Return (X, Y) of the center of cell containing provided text 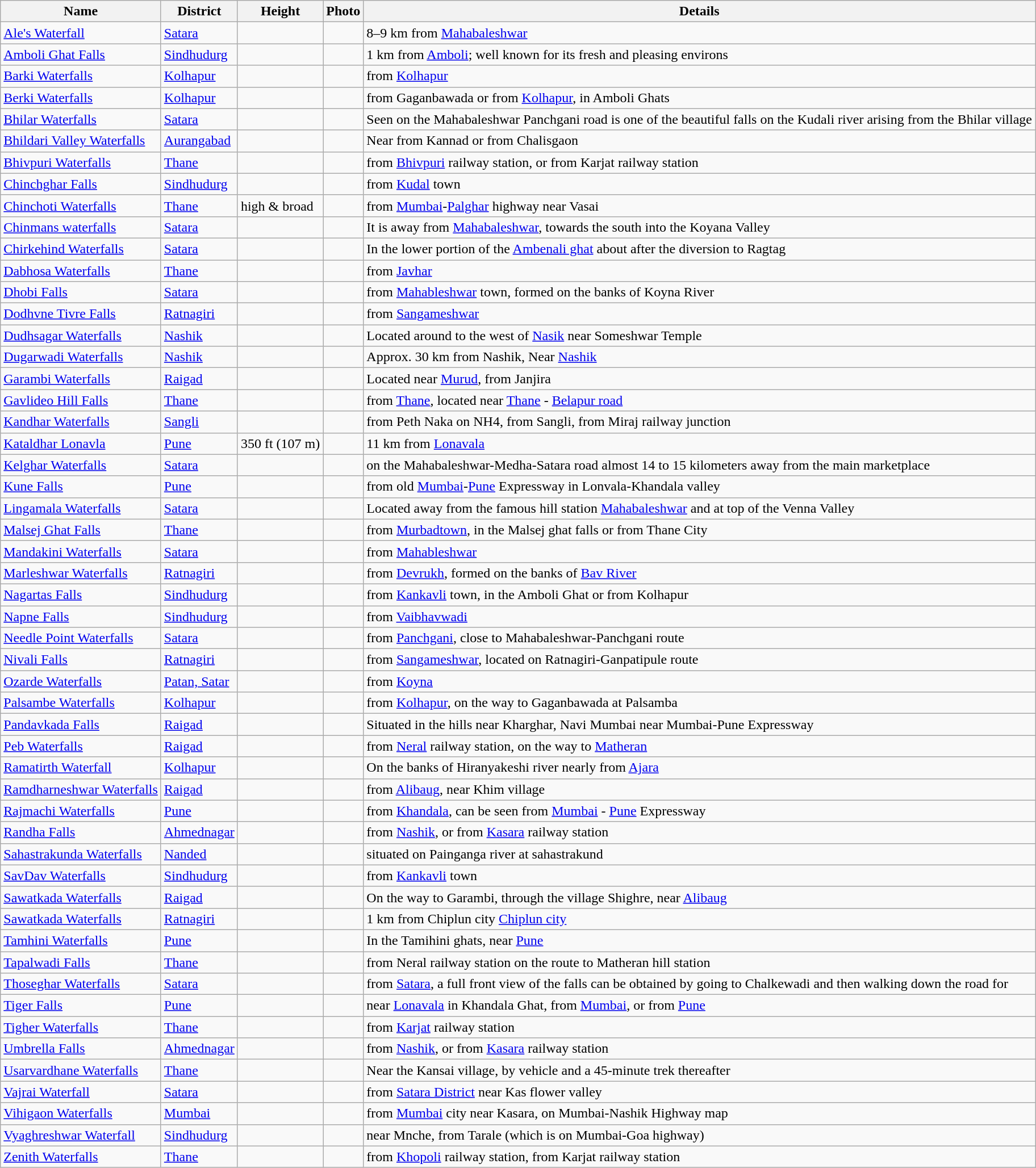
Nanded (199, 854)
from Javhar (700, 271)
Zenith Waterfalls (81, 1157)
Located around to the west of Nasik near Someshwar Temple (700, 336)
11 km from Lonavala (700, 443)
Tiger Falls (81, 1006)
Aurangabad (199, 141)
Located near Murud, from Janjira (700, 379)
Kataldhar Lonavla (81, 443)
Lingamala Waterfalls (81, 508)
from Mumbai city near Kasara, on Mumbai-Nashik Highway map (700, 1113)
Dodhvne Tivre Falls (81, 314)
Mandakini Waterfalls (81, 551)
350 ft (107 m) (280, 443)
SavDav Waterfalls (81, 876)
Dhobi Falls (81, 292)
Napne Falls (81, 616)
1 km from Amboli; well known for its fresh and pleasing environs (700, 55)
from Satara, a full front view of the falls can be obtained by going to Chalkewadi and then walking down the road for (700, 984)
Details (700, 11)
In the Tamihini ghats, near Pune (700, 940)
Nivali Falls (81, 660)
1 km from Chiplun city Chiplun city (700, 919)
from Koyna (700, 681)
Pandavkada Falls (81, 725)
near Lonavala in Khandala Ghat, from Mumbai, or from Pune (700, 1006)
Randha Falls (81, 832)
from Kolhapur (700, 76)
Barki Waterfalls (81, 76)
from Neral railway station on the route to Matheran hill station (700, 962)
Photo (343, 11)
from Murbadtown, in the Malsej ghat falls or from Thane City (700, 530)
Bhivpuri Waterfalls (81, 162)
from Satara District near Kas flower valley (700, 1092)
Nagartas Falls (81, 595)
Chinchghar Falls (81, 184)
In the lower portion of the Ambenali ghat about after the diversion to Ragtag (700, 249)
On the way to Garambi, through the village Shighre, near Alibaug (700, 897)
Peb Waterfalls (81, 746)
Patan, Satar (199, 681)
from old Mumbai-Pune Expressway in Lonvala-Khandala valley (700, 487)
Berki Waterfalls (81, 98)
It is away from Mahabaleshwar, towards the south into the Koyana Valley (700, 227)
from Bhivpuri railway station, or from Karjat railway station (700, 162)
from Thane, located near Thane - Belapur road (700, 400)
Tigher Waterfalls (81, 1027)
Near the Kansai village, by vehicle and a 45-minute trek thereafter (700, 1070)
Marleshwar Waterfalls (81, 573)
Sangli (199, 422)
8–9 km from Mahabaleshwar (700, 33)
from Sangameshwar (700, 314)
from Panchgani, close to Mahabaleshwar-Panchgani route (700, 638)
from Kudal town (700, 184)
Tamhini Waterfalls (81, 940)
Malsej Ghat Falls (81, 530)
Needle Point Waterfalls (81, 638)
on the Mahabaleshwar-Medha-Satara road almost 14 to 15 kilometers away from the main marketplace (700, 465)
Dugarwadi Waterfalls (81, 357)
Rajmachi Waterfalls (81, 811)
from Alibaug, near Khim village (700, 789)
Ramdharneshwar Waterfalls (81, 789)
Thoseghar Waterfalls (81, 984)
Chinchoti Waterfalls (81, 206)
Vajrai Waterfall (81, 1092)
District (199, 11)
Approx. 30 km from Nashik, Near Nashik (700, 357)
high & broad (280, 206)
Amboli Ghat Falls (81, 55)
Palsambe Waterfalls (81, 703)
Dudhsagar Waterfalls (81, 336)
On the banks of Hiranyakeshi river nearly from Ajara (700, 768)
Gavlideo Hill Falls (81, 400)
Ale's Waterfall (81, 33)
from Khopoli railway station, from Karjat railway station (700, 1157)
Located away from the famous hill station Mahabaleshwar and at top of the Venna Valley (700, 508)
Chinmans waterfalls (81, 227)
Seen on the Mahabaleshwar Panchgani road is one of the beautiful falls on the Kudali river arising from the Bhilar village (700, 119)
from Kankavli town (700, 876)
Usarvardhane Waterfalls (81, 1070)
Bhilar Waterfalls (81, 119)
from Neral railway station, on the way to Matheran (700, 746)
from Khandala, can be seen from Mumbai - Pune Expressway (700, 811)
from Kankavli town, in the Amboli Ghat or from Kolhapur (700, 595)
Kandhar Waterfalls (81, 422)
from Kolhapur, on the way to Gaganbawada at Palsamba (700, 703)
Height (280, 11)
Bhildari Valley Waterfalls (81, 141)
from Mahableshwar (700, 551)
from Mahableshwar town, formed on the banks of Koyna River (700, 292)
Near from Kannad or from Chalisgaon (700, 141)
Kune Falls (81, 487)
situated on Painganga river at sahastrakund (700, 854)
Tapalwadi Falls (81, 962)
from Devrukh, formed on the banks of Bav River (700, 573)
Umbrella Falls (81, 1049)
from Gaganbawada or from Kolhapur, in Amboli Ghats (700, 98)
Chirkehind Waterfalls (81, 249)
Sahastrakunda Waterfalls (81, 854)
Ramatirth Waterfall (81, 768)
from Karjat railway station (700, 1027)
from Mumbai-Palghar highway near Vasai (700, 206)
from Sangameshwar, located on Ratnagiri-Ganpatipule route (700, 660)
from Peth Naka on NH4, from Sangli, from Miraj railway junction (700, 422)
Vihigaon Waterfalls (81, 1113)
Name (81, 11)
Garambi Waterfalls (81, 379)
near Mnche, from Tarale (which is on Mumbai-Goa highway) (700, 1135)
Kelghar Waterfalls (81, 465)
Vyaghreshwar Waterfall (81, 1135)
from Vaibhavwadi (700, 616)
Situated in the hills near Kharghar, Navi Mumbai near Mumbai-Pune Expressway (700, 725)
Ozarde Waterfalls (81, 681)
Dabhosa Waterfalls (81, 271)
Mumbai (199, 1113)
